Locate the cell with the specified text and output its [x, y] center coordinate. 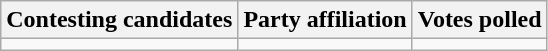
Votes polled [480, 20]
Contesting candidates [120, 20]
Party affiliation [325, 20]
